Pinpoint the cell where the given text exists, returning its (X, Y) midpoint coordinate. 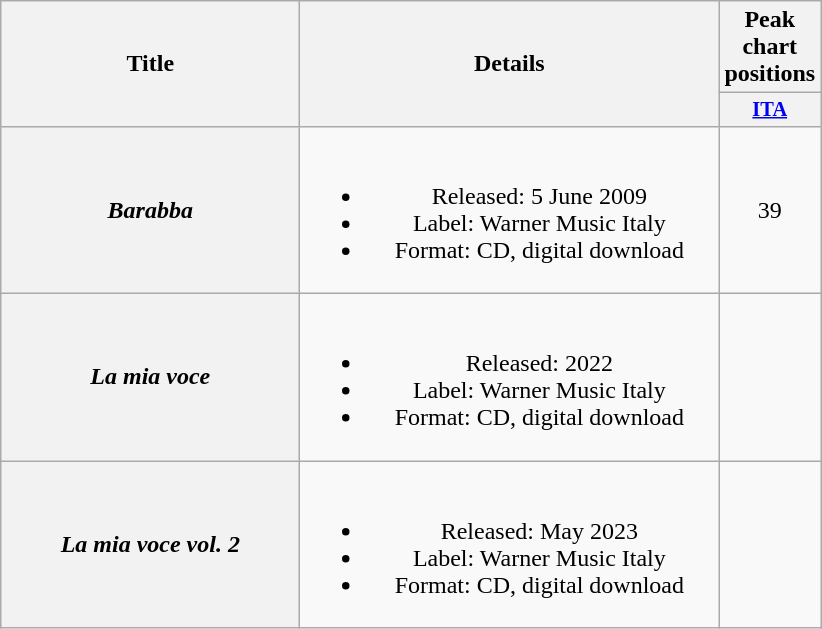
Released: May 2023Label: Warner Music ItalyFormat: CD, digital download (510, 544)
Title (150, 64)
La mia voce (150, 378)
La mia voce vol. 2 (150, 544)
Released: 2022Label: Warner Music ItalyFormat: CD, digital download (510, 378)
Peak chart positions (770, 47)
Released: 5 June 2009Label: Warner Music ItalyFormat: CD, digital download (510, 210)
Details (510, 64)
ITA (770, 110)
39 (770, 210)
Barabba (150, 210)
